For the text-containing cell, return its midpoint in (x, y) coordinate format. 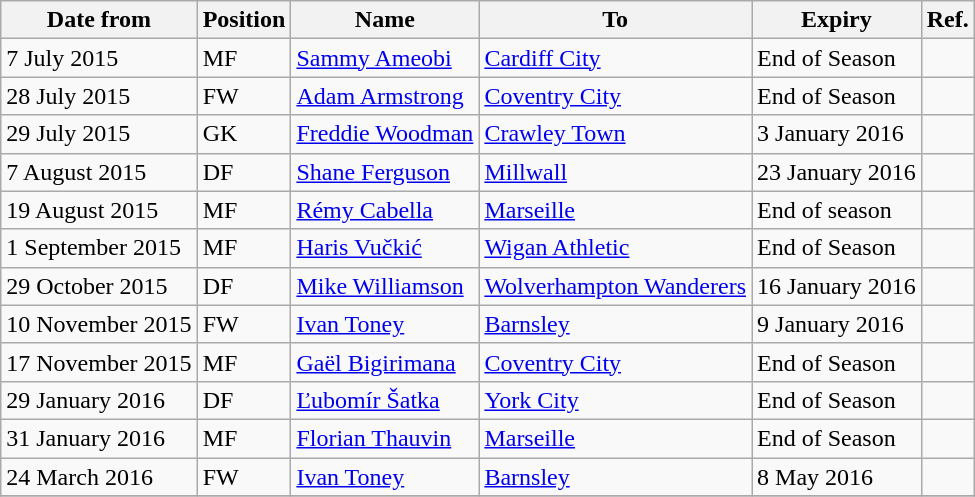
16 January 2016 (837, 286)
19 August 2015 (99, 210)
Ref. (948, 20)
Florian Thauvin (385, 438)
Haris Vučkić (385, 248)
24 March 2016 (99, 477)
Cardiff City (616, 58)
3 January 2016 (837, 134)
17 November 2015 (99, 362)
Mike Williamson (385, 286)
Adam Armstrong (385, 96)
Crawley Town (616, 134)
Freddie Woodman (385, 134)
7 July 2015 (99, 58)
Shane Ferguson (385, 172)
29 July 2015 (99, 134)
End of season (837, 210)
Sammy Ameobi (385, 58)
Gaël Bigirimana (385, 362)
Position (244, 20)
7 August 2015 (99, 172)
Name (385, 20)
Date from (99, 20)
York City (616, 400)
28 July 2015 (99, 96)
29 October 2015 (99, 286)
Expiry (837, 20)
To (616, 20)
8 May 2016 (837, 477)
Wigan Athletic (616, 248)
Ľubomír Šatka (385, 400)
9 January 2016 (837, 324)
10 November 2015 (99, 324)
Wolverhampton Wanderers (616, 286)
31 January 2016 (99, 438)
23 January 2016 (837, 172)
GK (244, 134)
Millwall (616, 172)
1 September 2015 (99, 248)
29 January 2016 (99, 400)
Rémy Cabella (385, 210)
